Determine the (X, Y) coordinate at the center of the cell enclosing the given text.  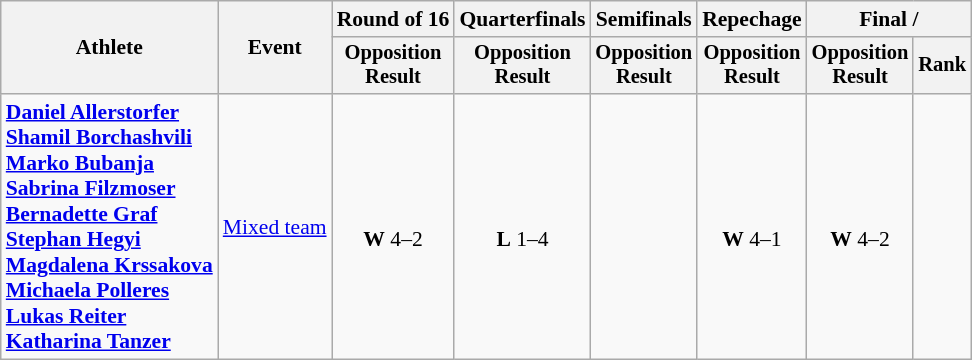
W 4–1 (752, 226)
Mixed team (275, 226)
Quarterfinals (522, 19)
L 1–4 (522, 226)
Semifinals (644, 19)
Athlete (110, 48)
Final / (889, 19)
Round of 16 (394, 19)
Event (275, 48)
Rank (942, 66)
Repechage (752, 19)
